Return [x, y] of the center of cell containing provided text 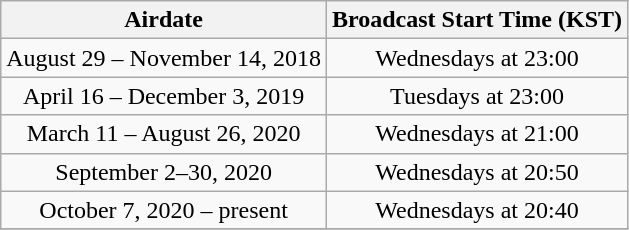
Airdate [164, 20]
Wednesdays at 21:00 [476, 134]
Wednesdays at 20:50 [476, 172]
March 11 – August 26, 2020 [164, 134]
Wednesdays at 23:00 [476, 58]
October 7, 2020 – present [164, 210]
Broadcast Start Time (KST) [476, 20]
Tuesdays at 23:00 [476, 96]
Wednesdays at 20:40 [476, 210]
August 29 – November 14, 2018 [164, 58]
September 2–30, 2020 [164, 172]
April 16 – December 3, 2019 [164, 96]
